Return [X, Y] of the center of cell containing provided text 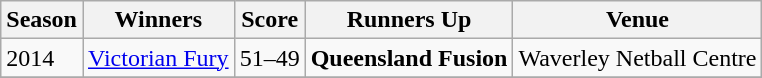
Score [270, 20]
Season [42, 20]
Waverley Netball Centre [638, 58]
Winners [158, 20]
Venue [638, 20]
51–49 [270, 58]
Queensland Fusion [409, 58]
Runners Up [409, 20]
2014 [42, 58]
Victorian Fury [158, 58]
